Capture the cell that displays the provided text and extract its [x, y] central coordinate. 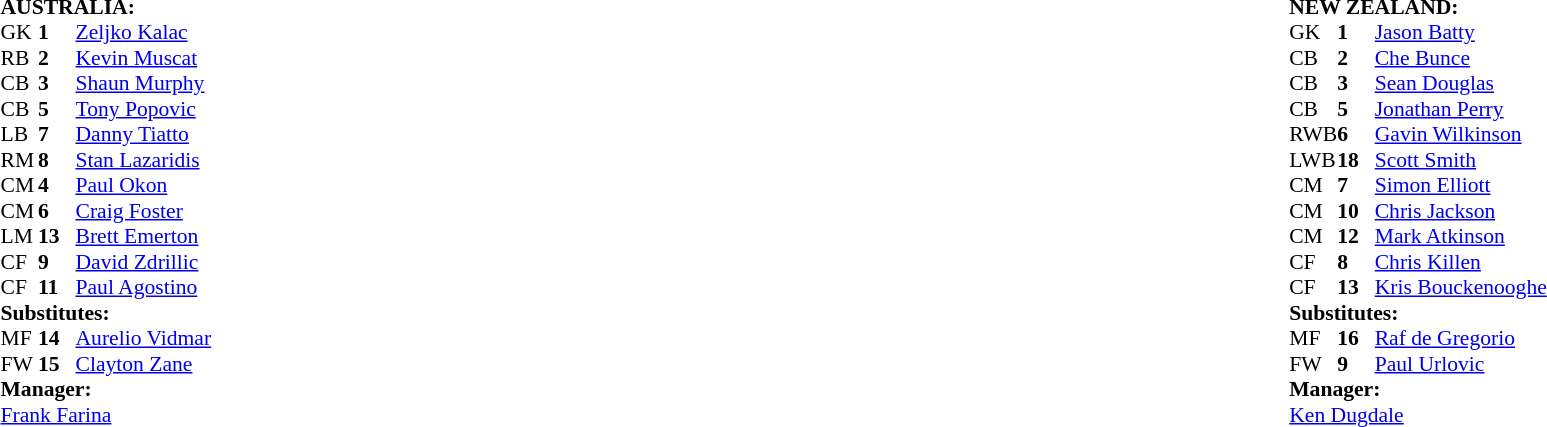
RWB [1313, 135]
12 [1356, 237]
Stan Lazaridis [144, 160]
RB [19, 58]
Simon Elliott [1461, 185]
Paul Agostino [144, 287]
Shaun Murphy [144, 83]
14 [57, 339]
Jason Batty [1461, 33]
Kris Bouckenooghe [1461, 287]
RM [19, 160]
Paul Urlovic [1461, 364]
Kevin Muscat [144, 58]
Brett Emerton [144, 237]
Clayton Zane [144, 364]
Jonathan Perry [1461, 109]
Chris Jackson [1461, 211]
11 [57, 287]
Sean Douglas [1461, 83]
Scott Smith [1461, 160]
LWB [1313, 160]
LM [19, 237]
Aurelio Vidmar [144, 339]
Tony Popovic [144, 109]
David Zdrillic [144, 262]
Che Bunce [1461, 58]
4 [57, 185]
Paul Okon [144, 185]
Zeljko Kalac [144, 33]
Raf de Gregorio [1461, 339]
15 [57, 364]
LB [19, 135]
Craig Foster [144, 211]
18 [1356, 160]
Mark Atkinson [1461, 237]
Gavin Wilkinson [1461, 135]
10 [1356, 211]
16 [1356, 339]
Danny Tiatto [144, 135]
Chris Killen [1461, 262]
